Provide the [X, Y] coordinate of the cell's center where the given text is located.  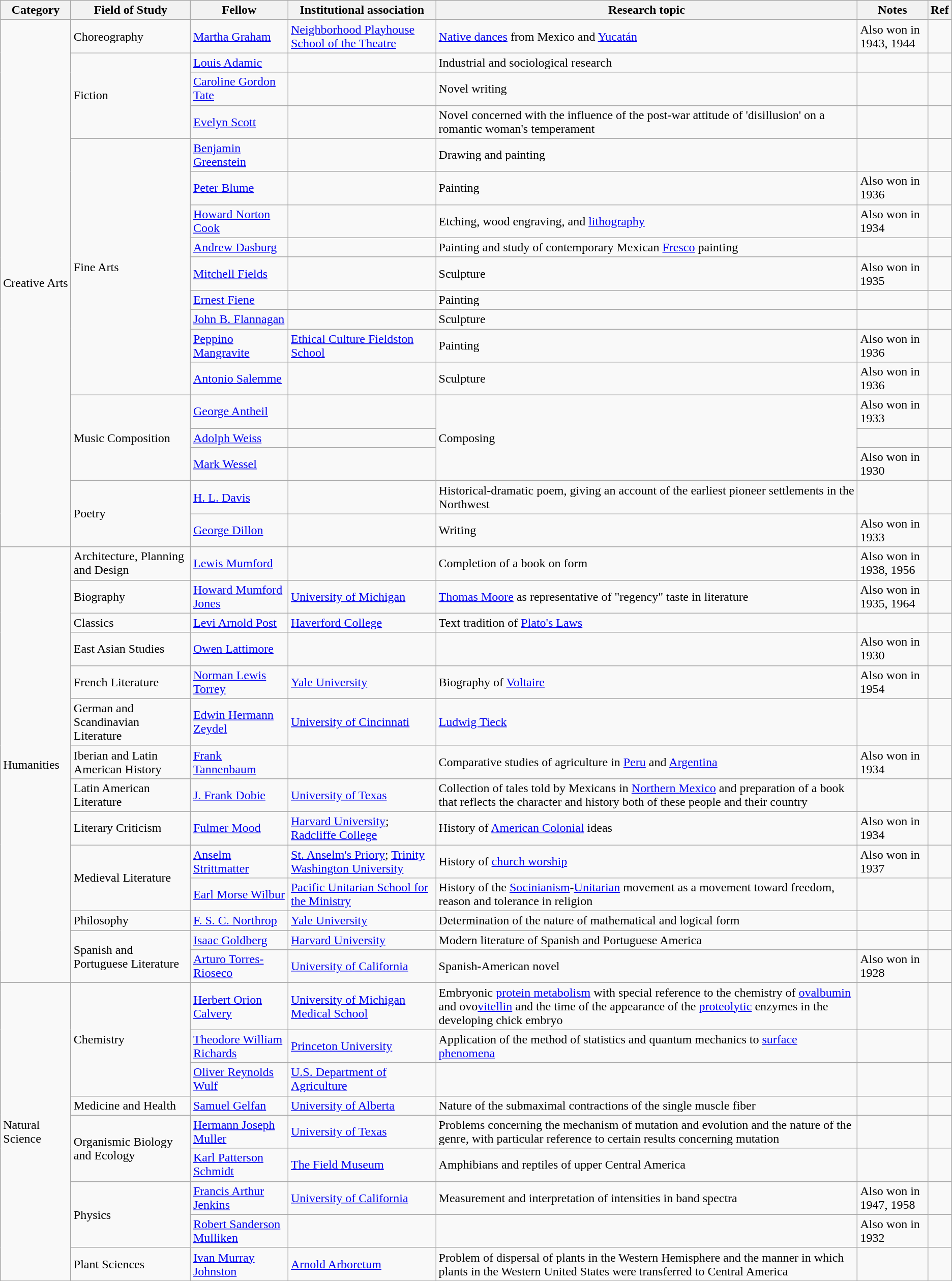
Nature of the submaximal contractions of the single muscle fiber [647, 1105]
Physics [130, 1214]
Pacific Unitarian School for the Ministry [362, 894]
Chemistry [130, 1039]
Creative Arts [36, 283]
Humanities [36, 765]
Iberian and Latin American History [130, 762]
Ivan Murray Johnston [239, 1264]
Also won in 1932 [892, 1231]
Latin American Literature [130, 795]
University of Alberta [362, 1105]
Arturo Torres-Rioseco [239, 967]
Haverford College [362, 623]
Also won in 1935 [892, 274]
Owen Lattimore [239, 649]
Ernest Fiene [239, 300]
Ref [940, 10]
Francis Arthur Jenkins [239, 1198]
Music Composition [130, 438]
Poetry [130, 514]
Princeton University [362, 1046]
Application of the method of statistics and quantum mechanics to surface phenomena [647, 1046]
Lewis Mumford [239, 564]
Martha Graham [239, 37]
Adolph Weiss [239, 438]
Also won in 1943, 1944 [892, 37]
Classics [130, 623]
German and Scandinavian Literature [130, 722]
Edwin Hermann Zeydel [239, 722]
Architecture, Planning and Design [130, 564]
H. L. Davis [239, 498]
Mark Wessel [239, 464]
Also won in 1954 [892, 682]
Determination of the nature of mathematical and logical form [647, 921]
Plant Sciences [130, 1264]
Caroline Gordon Tate [239, 89]
Oliver Reynolds Wulf [239, 1080]
Fiction [130, 96]
Andrew Dasburg [239, 247]
Peter Blume [239, 188]
Research topic [647, 10]
Ethical Culture Fieldston School [362, 345]
History of church worship [647, 861]
Amphibians and reptiles of upper Central America [647, 1165]
Hermann Joseph Muller [239, 1131]
Organismic Biology and Ecology [130, 1148]
Harvard University; Radcliffe College [362, 828]
Also won in 1947, 1958 [892, 1198]
History of American Colonial ideas [647, 828]
Philosophy [130, 921]
Drawing and painting [647, 155]
Robert Sanderson Mulliken [239, 1231]
Harvard University [362, 940]
Ludwig Tieck [647, 722]
Also won in 1928 [892, 967]
U.S. Department of Agriculture [362, 1080]
Medicine and Health [130, 1105]
Also won in 1938, 1956 [892, 564]
John B. Flannagan [239, 319]
Category [36, 10]
Earl Morse Wilbur [239, 894]
Neighborhood Playhouse School of the Theatre [362, 37]
Modern literature of Spanish and Portuguese America [647, 940]
Fulmer Mood [239, 828]
Fine Arts [130, 267]
Field of Study [130, 10]
Completion of a book on form [647, 564]
Natural Science [36, 1132]
Biography [130, 596]
George Dillon [239, 530]
Anselm Strittmatter [239, 861]
Composing [647, 438]
George Antheil [239, 412]
Choreography [130, 37]
Native dances from Mexico and Yucatán [647, 37]
Isaac Goldberg [239, 940]
Arnold Arboretum [362, 1264]
Frank Tannenbaum [239, 762]
Karl Patterson Schmidt [239, 1165]
Antonio Salemme [239, 379]
Howard Norton Cook [239, 221]
University of Michigan [362, 596]
Also won in 1937 [892, 861]
The Field Museum [362, 1165]
History of the Socinianism-Unitarian movement as a movement toward freedom, reason and tolerance in religion [647, 894]
Spanish-American novel [647, 967]
East Asian Studies [130, 649]
Norman Lewis Torrey [239, 682]
Mitchell Fields [239, 274]
Institutional association [362, 10]
Historical-dramatic poem, giving an account of the earliest pioneer settlements in the Northwest [647, 498]
Biography of Voltaire [647, 682]
Notes [892, 10]
Medieval Literature [130, 878]
St. Anselm's Priory; Trinity Washington University [362, 861]
Louis Adamic [239, 63]
Novel concerned with the influence of the post-war attitude of 'disillusion' on a romantic woman's temperament [647, 122]
Novel writing [647, 89]
Comparative studies of agriculture in Peru and Argentina [647, 762]
French Literature [130, 682]
Spanish and Portuguese Literature [130, 956]
Theodore William Richards [239, 1046]
Samuel Gelfan [239, 1105]
Thomas Moore as representative of "regency" taste in literature [647, 596]
Painting and study of contemporary Mexican Fresco painting [647, 247]
Industrial and sociological research [647, 63]
Writing [647, 530]
Text tradition of Plato's Laws [647, 623]
Measurement and interpretation of intensities in band spectra [647, 1198]
Benjamin Greenstein [239, 155]
F. S. C. Northrop [239, 921]
Literary Criticism [130, 828]
Peppino Mangravite [239, 345]
J. Frank Dobie [239, 795]
Also won in 1935, 1964 [892, 596]
Levi Arnold Post [239, 623]
Herbert Orion Calvery [239, 1006]
Howard Mumford Jones [239, 596]
University of Cincinnati [362, 722]
Etching, wood engraving, and lithography [647, 221]
University of Michigan Medical School [362, 1006]
Fellow [239, 10]
Evelyn Scott [239, 122]
